Extract the [x, y] coordinate from the center of the cell holding the provided text.  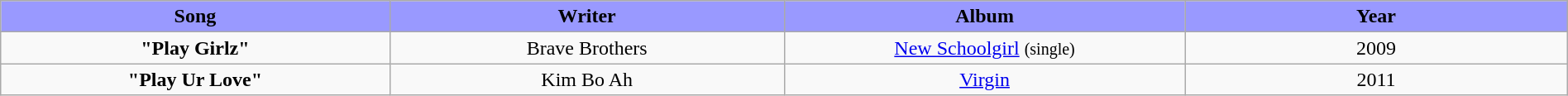
Writer [587, 17]
New Schoolgirl (single) [984, 48]
2009 [1376, 48]
"Play Girlz" [195, 48]
Virgin [984, 79]
2011 [1376, 79]
Album [984, 17]
Song [195, 17]
"Play Ur Love" [195, 79]
Brave Brothers [587, 48]
Year [1376, 17]
Kim Bo Ah [587, 79]
